Return [X, Y] of the center of cell containing provided text 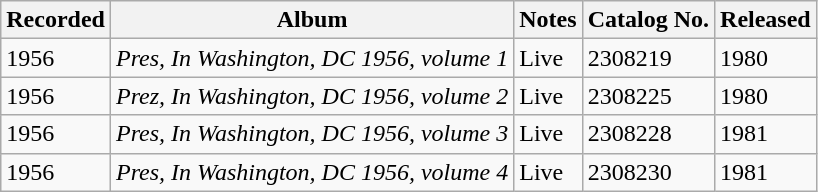
Recorded [56, 20]
2308228 [648, 134]
Pres, In Washington, DC 1956, volume 4 [312, 172]
Catalog No. [648, 20]
2308219 [648, 58]
Notes [548, 20]
Released [766, 20]
2308230 [648, 172]
Pres, In Washington, DC 1956, volume 3 [312, 134]
Album [312, 20]
2308225 [648, 96]
Prez, In Washington, DC 1956, volume 2 [312, 96]
Pres, In Washington, DC 1956, volume 1 [312, 58]
